Search for the cell housing the specified text and yield its [x, y] center coordinate. 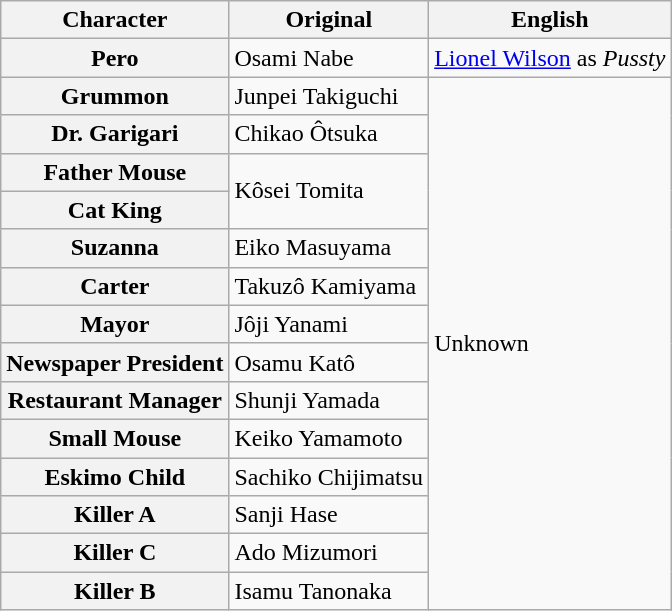
Junpei Takiguchi [329, 96]
Killer C [115, 553]
Character [115, 20]
Sachiko Chijimatsu [329, 477]
Killer A [115, 515]
Chikao Ôtsuka [329, 134]
Cat King [115, 210]
Killer B [115, 591]
Restaurant Manager [115, 400]
Takuzô Kamiyama [329, 286]
Father Mouse [115, 172]
Keiko Yamamoto [329, 438]
English [550, 20]
Small Mouse [115, 438]
Newspaper President [115, 362]
Osami Nabe [329, 58]
Eskimo Child [115, 477]
Ado Mizumori [329, 553]
Sanji Hase [329, 515]
Eiko Masuyama [329, 248]
Dr. Garigari [115, 134]
Isamu Tanonaka [329, 591]
Mayor [115, 324]
Lionel Wilson as Pussty [550, 58]
Grummon [115, 96]
Unknown [550, 344]
Osamu Katô [329, 362]
Carter [115, 286]
Kôsei Tomita [329, 191]
Shunji Yamada [329, 400]
Pero [115, 58]
Jôji Yanami [329, 324]
Original [329, 20]
Suzanna [115, 248]
